Find where the given text appears and provide that cell's center as (X, Y) coordinate. 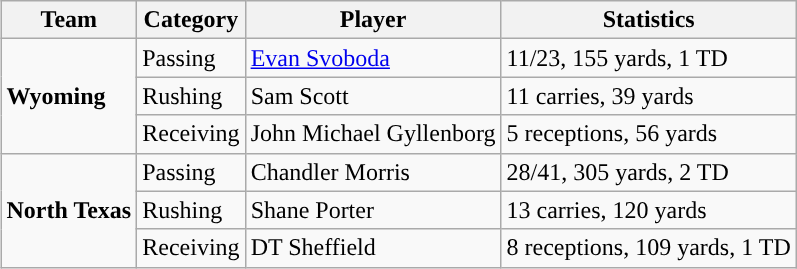
8 receptions, 109 yards, 1 TD (648, 248)
Evan Svoboda (373, 58)
Sam Scott (373, 96)
Wyoming (69, 96)
DT Sheffield (373, 248)
John Michael Gyllenborg (373, 134)
5 receptions, 56 yards (648, 134)
Shane Porter (373, 210)
Chandler Morris (373, 172)
North Texas (69, 210)
28/41, 305 yards, 2 TD (648, 172)
Statistics (648, 20)
13 carries, 120 yards (648, 210)
Team (69, 20)
Player (373, 20)
11 carries, 39 yards (648, 96)
Category (191, 20)
11/23, 155 yards, 1 TD (648, 58)
